Return [X, Y] of the center of cell containing provided text 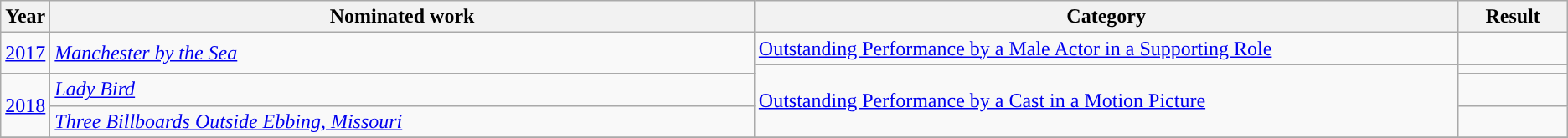
Outstanding Performance by a Cast in a Motion Picture [1106, 100]
Lady Bird [402, 89]
Category [1106, 17]
Result [1513, 17]
2017 [25, 54]
2018 [25, 105]
Nominated work [402, 17]
Three Billboards Outside Ebbing, Missouri [402, 121]
Year [25, 17]
Outstanding Performance by a Male Actor in a Supporting Role [1106, 49]
Manchester by the Sea [402, 54]
